Identify which cell holds the provided text, then report its [x, y] central coordinate. 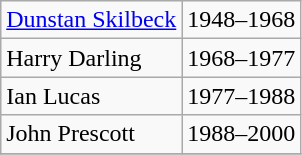
Harry Darling [92, 58]
Ian Lucas [92, 96]
1948–1968 [242, 20]
Dunstan Skilbeck [92, 20]
1988–2000 [242, 134]
1977–1988 [242, 96]
1968–1977 [242, 58]
John Prescott [92, 134]
